From the cell containing the given text, extract its center point as [x, y] coordinate. 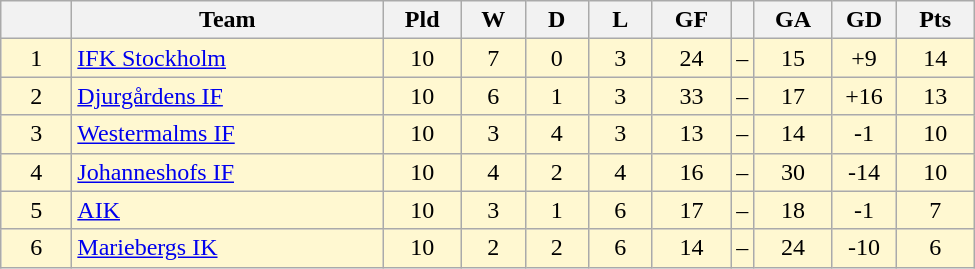
0 [557, 58]
GD [864, 20]
-14 [864, 172]
W [493, 20]
18 [794, 210]
L [621, 20]
-10 [864, 248]
+9 [864, 58]
IFK Stockholm [228, 58]
Johanneshofs IF [228, 172]
+16 [864, 96]
AIK [228, 210]
D [557, 20]
33 [692, 96]
Pts [936, 20]
30 [794, 172]
Team [228, 20]
5 [36, 210]
Westermalms IF [228, 134]
GF [692, 20]
Pld [422, 20]
Djurgårdens IF [228, 96]
16 [692, 172]
Mariebergs IK [228, 248]
15 [794, 58]
GA [794, 20]
